Provide the [X, Y] coordinate of the cell's center where the given text is located.  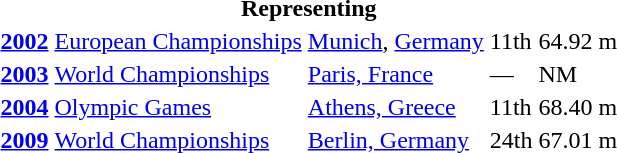
European Championships [178, 41]
World Championships [178, 74]
Paris, France [396, 74]
— [511, 74]
Olympic Games [178, 107]
Athens, Greece [396, 107]
Munich, Germany [396, 41]
